Find where the given text appears and provide that cell's center as [X, Y] coordinate. 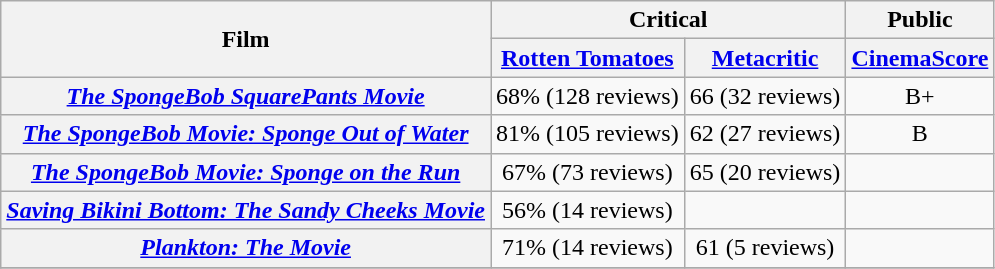
Plankton: The Movie [246, 248]
Saving Bikini Bottom: The Sandy Cheeks Movie [246, 210]
Rotten Tomatoes [588, 58]
66 (32 reviews) [765, 96]
68% (128 reviews) [588, 96]
Critical [668, 20]
81% (105 reviews) [588, 134]
B+ [920, 96]
The SpongeBob Movie: Sponge on the Run [246, 172]
71% (14 reviews) [588, 248]
Metacritic [765, 58]
67% (73 reviews) [588, 172]
62 (27 reviews) [765, 134]
Public [920, 20]
CinemaScore [920, 58]
B [920, 134]
Film [246, 39]
The SpongeBob SquarePants Movie [246, 96]
61 (5 reviews) [765, 248]
65 (20 reviews) [765, 172]
The SpongeBob Movie: Sponge Out of Water [246, 134]
56% (14 reviews) [588, 210]
